Determine the [x, y] coordinate at the center of the cell enclosing the given text.  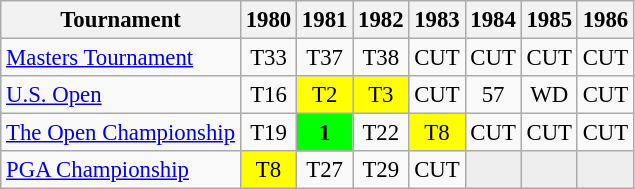
T29 [381, 170]
The Open Championship [121, 133]
U.S. Open [121, 95]
T22 [381, 133]
T16 [268, 95]
T37 [325, 58]
PGA Championship [121, 170]
1982 [381, 20]
1980 [268, 20]
T3 [381, 95]
Masters Tournament [121, 58]
1985 [549, 20]
Tournament [121, 20]
T33 [268, 58]
T27 [325, 170]
1984 [493, 20]
1983 [437, 20]
T2 [325, 95]
T19 [268, 133]
1986 [605, 20]
WD [549, 95]
T38 [381, 58]
1 [325, 133]
1981 [325, 20]
57 [493, 95]
